Output the (x, y) coordinate of the center of the cell containing the given text.  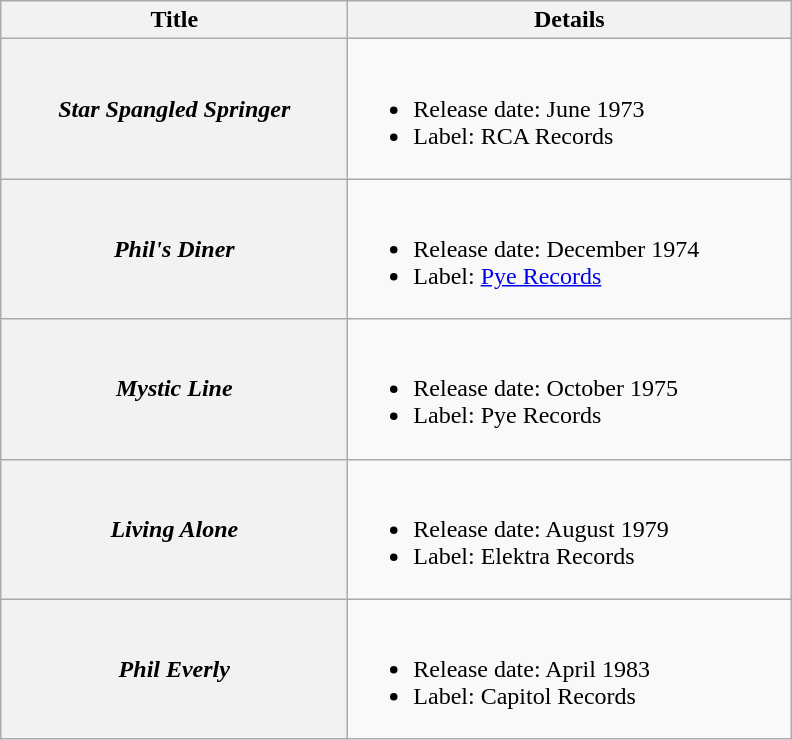
Living Alone (174, 529)
Details (570, 20)
Release date: December 1974Label: Pye Records (570, 249)
Phil Everly (174, 669)
Phil's Diner (174, 249)
Release date: August 1979Label: Elektra Records (570, 529)
Mystic Line (174, 389)
Title (174, 20)
Release date: April 1983Label: Capitol Records (570, 669)
Star Spangled Springer (174, 109)
Release date: October 1975Label: Pye Records (570, 389)
Release date: June 1973Label: RCA Records (570, 109)
